Return the (x, y) coordinate for the center point of the cell that contains the specified text.  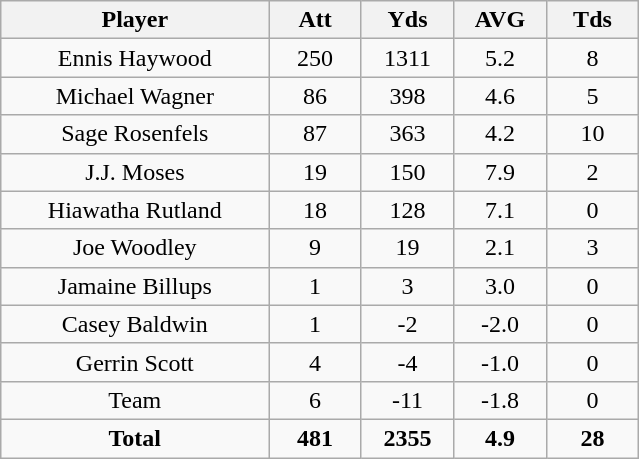
Player (135, 20)
Total (135, 438)
4.2 (500, 134)
Joe Woodley (135, 248)
3.0 (500, 286)
7.1 (500, 210)
2355 (407, 438)
398 (407, 96)
363 (407, 134)
481 (315, 438)
28 (592, 438)
Ennis Haywood (135, 58)
1311 (407, 58)
18 (315, 210)
Team (135, 400)
9 (315, 248)
Gerrin Scott (135, 362)
Jamaine Billups (135, 286)
Yds (407, 20)
6 (315, 400)
8 (592, 58)
7.9 (500, 172)
150 (407, 172)
-2 (407, 324)
5 (592, 96)
4.6 (500, 96)
Att (315, 20)
Michael Wagner (135, 96)
10 (592, 134)
2 (592, 172)
AVG (500, 20)
-4 (407, 362)
-11 (407, 400)
-1.8 (500, 400)
87 (315, 134)
5.2 (500, 58)
J.J. Moses (135, 172)
Hiawatha Rutland (135, 210)
86 (315, 96)
4 (315, 362)
-1.0 (500, 362)
Tds (592, 20)
Casey Baldwin (135, 324)
128 (407, 210)
2.1 (500, 248)
4.9 (500, 438)
250 (315, 58)
Sage Rosenfels (135, 134)
-2.0 (500, 324)
